Locate the cell with the specified text and output its [x, y] center coordinate. 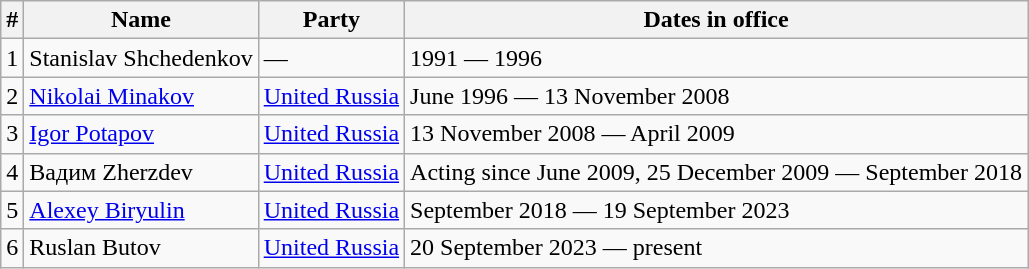
Nikolai Minakov [141, 96]
3 [12, 134]
— [331, 58]
Acting since June 2009, 25 December 2009 — September 2018 [716, 172]
Stanislav Shchedenkov [141, 58]
Igor Potapov [141, 134]
Ruslan Butov [141, 248]
20 September 2023 — present [716, 248]
Вадим Zherzdev [141, 172]
# [12, 20]
1991 — 1996 [716, 58]
Alexey Biryulin [141, 210]
Name [141, 20]
4 [12, 172]
2 [12, 96]
13 November 2008 — April 2009 [716, 134]
5 [12, 210]
6 [12, 248]
Dates in office [716, 20]
1 [12, 58]
Party [331, 20]
June 1996 — 13 November 2008 [716, 96]
September 2018 — 19 September 2023 [716, 210]
